Return the (x, y) coordinate for the center point of the cell that contains the specified text.  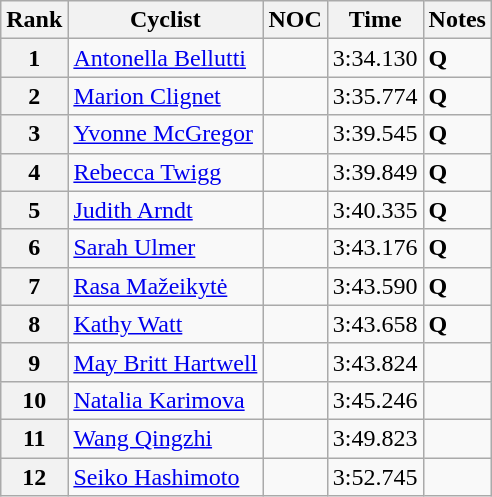
Natalia Karimova (166, 400)
3:43.176 (375, 248)
Judith Arndt (166, 210)
Notes (457, 20)
Wang Qingzhi (166, 438)
Seiko Hashimoto (166, 477)
Rasa Mažeikytė (166, 286)
3:43.824 (375, 362)
7 (34, 286)
Kathy Watt (166, 324)
5 (34, 210)
3:40.335 (375, 210)
NOC (295, 20)
4 (34, 172)
3:49.823 (375, 438)
3:43.658 (375, 324)
8 (34, 324)
3:43.590 (375, 286)
Time (375, 20)
3:39.545 (375, 134)
3:52.745 (375, 477)
3:35.774 (375, 96)
Cyclist (166, 20)
11 (34, 438)
2 (34, 96)
10 (34, 400)
3 (34, 134)
Rebecca Twigg (166, 172)
9 (34, 362)
1 (34, 58)
3:34.130 (375, 58)
3:45.246 (375, 400)
12 (34, 477)
Sarah Ulmer (166, 248)
Marion Clignet (166, 96)
May Britt Hartwell (166, 362)
3:39.849 (375, 172)
Yvonne McGregor (166, 134)
Antonella Bellutti (166, 58)
Rank (34, 20)
6 (34, 248)
